Search for the cell housing the specified text and yield its (x, y) center coordinate. 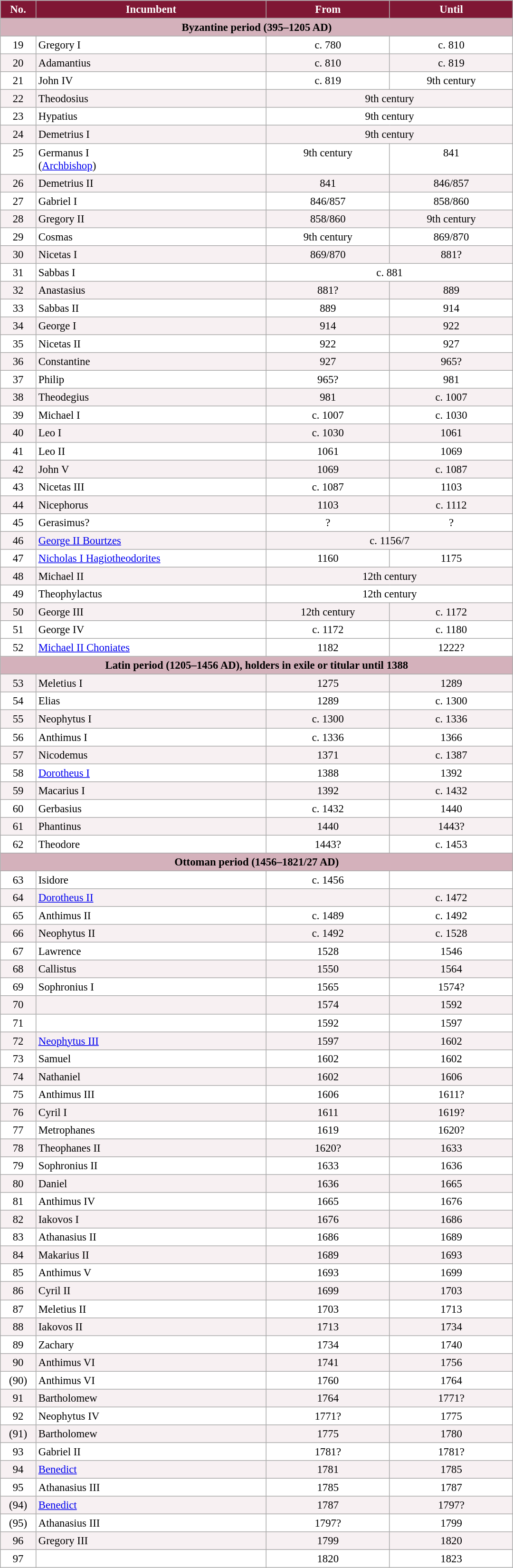
1550 (328, 969)
41 (18, 451)
From (328, 10)
1760 (328, 1380)
1564 (451, 969)
Cyril I (151, 1112)
59 (18, 790)
33 (18, 308)
Until (451, 10)
Leo II (151, 451)
31 (18, 272)
90 (18, 1362)
Cyril II (151, 1291)
Sophronius II (151, 1166)
1371 (328, 755)
1175 (451, 558)
1388 (328, 773)
(95) (18, 1523)
24 (18, 135)
66 (18, 933)
Anthimus I (151, 737)
Incumbent (151, 10)
c. 1156/7 (389, 540)
20 (18, 63)
29 (18, 237)
Sabbas I (151, 272)
Sophronius I (151, 987)
Nicodemus (151, 755)
c. 1180 (451, 630)
79 (18, 1166)
Elias (151, 701)
49 (18, 594)
87 (18, 1309)
Phantinus (151, 827)
1619 (328, 1130)
39 (18, 415)
91 (18, 1398)
c. 1453 (451, 844)
1611? (451, 1095)
55 (18, 719)
John IV (151, 81)
42 (18, 469)
Gregory II (151, 219)
Michael II (151, 576)
Iakovos I (151, 1220)
36 (18, 362)
Gerasimus? (151, 523)
Latin period (1205–1456 AD), holders in exile or titular until 1388 (256, 665)
19 (18, 45)
Neophytus IV (151, 1416)
48 (18, 576)
85 (18, 1273)
61 (18, 827)
Nicholas I Hagiotheodorites (151, 558)
78 (18, 1148)
Lawrence (151, 952)
George II Bourtzes (151, 540)
Nicetas III (151, 487)
Anastasius (151, 290)
67 (18, 952)
28 (18, 219)
72 (18, 1041)
Gregory I (151, 45)
Gabriel I (151, 201)
1574 (328, 1005)
Gerbasius (151, 808)
96 (18, 1541)
92 (18, 1416)
Michael I (151, 415)
1275 (328, 683)
Theodosius (151, 99)
Nicetas II (151, 344)
94 (18, 1470)
70 (18, 1005)
George IV (151, 630)
71 (18, 1023)
Constantine (151, 362)
25 (18, 159)
83 (18, 1237)
1574? (451, 987)
(94) (18, 1505)
60 (18, 808)
1160 (328, 558)
1741 (328, 1362)
1546 (451, 952)
74 (18, 1077)
(90) (18, 1380)
c. 780 (328, 45)
57 (18, 755)
Cosmas (151, 237)
1780 (451, 1434)
Anthimus IV (151, 1202)
37 (18, 380)
68 (18, 969)
Michael II Choniates (151, 648)
80 (18, 1184)
Philip (151, 380)
56 (18, 737)
44 (18, 505)
86 (18, 1291)
c. 881 (389, 272)
Anthimus V (151, 1273)
Metrophanes (151, 1130)
Nicephorus (151, 505)
50 (18, 612)
c. 1387 (451, 755)
89 (18, 1345)
Theodegius (151, 397)
Theodore (151, 844)
27 (18, 201)
c. 1456 (328, 880)
1756 (451, 1362)
81 (18, 1202)
22 (18, 99)
Adamantius (151, 63)
84 (18, 1255)
c. 1528 (451, 933)
47 (18, 558)
Neophytus I (151, 719)
c. 1489 (328, 916)
1182 (328, 648)
54 (18, 701)
Hypatius (151, 116)
Meletius I (151, 683)
Sabbas II (151, 308)
40 (18, 433)
Demetrius II (151, 183)
53 (18, 683)
1366 (451, 737)
38 (18, 397)
Theophanes II (151, 1148)
Theophylactus (151, 594)
35 (18, 344)
82 (18, 1220)
Dorotheus I (151, 773)
No. (18, 10)
45 (18, 523)
51 (18, 630)
Neophytus II (151, 933)
Anthimus II (151, 916)
c. 1472 (451, 898)
Gabriel II (151, 1452)
77 (18, 1130)
Gregory III (151, 1541)
32 (18, 290)
Callistus (151, 969)
69 (18, 987)
93 (18, 1452)
76 (18, 1112)
Demetrius I (151, 135)
62 (18, 844)
1781 (328, 1470)
Daniel (151, 1184)
(91) (18, 1434)
73 (18, 1058)
95 (18, 1488)
Macarius I (151, 790)
1823 (451, 1559)
43 (18, 487)
Nicetas I (151, 255)
John V (151, 469)
Zachary (151, 1345)
46 (18, 540)
Dorotheus II (151, 898)
58 (18, 773)
Byzantine period (395–1205 AD) (256, 28)
75 (18, 1095)
Makarius II (151, 1255)
88 (18, 1327)
21 (18, 81)
52 (18, 648)
64 (18, 898)
George I (151, 326)
1619? (451, 1112)
30 (18, 255)
26 (18, 183)
Ottoman period (1456–1821/27 AD) (256, 862)
Meletius II (151, 1309)
23 (18, 116)
97 (18, 1559)
Athanasius II (151, 1237)
63 (18, 880)
1565 (328, 987)
65 (18, 916)
1222? (451, 648)
Leo I (151, 433)
1740 (451, 1345)
Iakovos II (151, 1327)
c. 1112 (451, 505)
Germanus I(Archbishop) (151, 159)
1528 (328, 952)
1611 (328, 1112)
Samuel (151, 1058)
George III (151, 612)
Isidore (151, 880)
Nathaniel (151, 1077)
Neophytus III (151, 1041)
34 (18, 326)
Anthimus III (151, 1095)
